Scan for the cell matching the given text and deliver its (X, Y) coordinate at center. 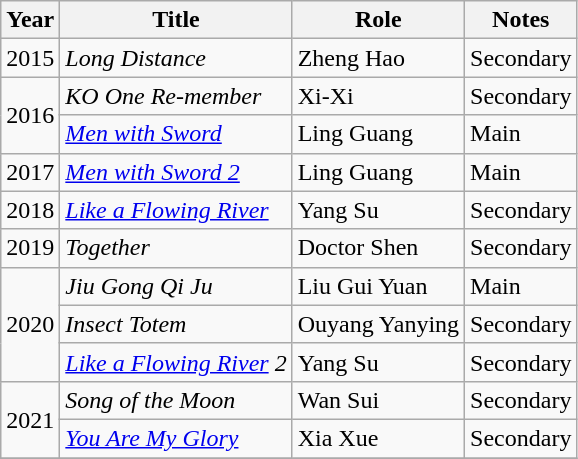
Men with Sword 2 (176, 172)
Title (176, 20)
Song of the Moon (176, 400)
You Are My Glory (176, 438)
2017 (30, 172)
2015 (30, 58)
KO One Re-member (176, 96)
Insect Totem (176, 324)
Like a Flowing River 2 (176, 362)
Long Distance (176, 58)
Wan Sui (378, 400)
Ouyang Yanying (378, 324)
Together (176, 248)
2016 (30, 115)
Role (378, 20)
2021 (30, 419)
Jiu Gong Qi Ju (176, 286)
Like a Flowing River (176, 210)
2018 (30, 210)
Year (30, 20)
Doctor Shen (378, 248)
2020 (30, 324)
Xia Xue (378, 438)
Notes (521, 20)
Men with Sword (176, 134)
Xi-Xi (378, 96)
Zheng Hao (378, 58)
2019 (30, 248)
Liu Gui Yuan (378, 286)
